Provide the (x, y) coordinate of the cell's center where the given text is located.  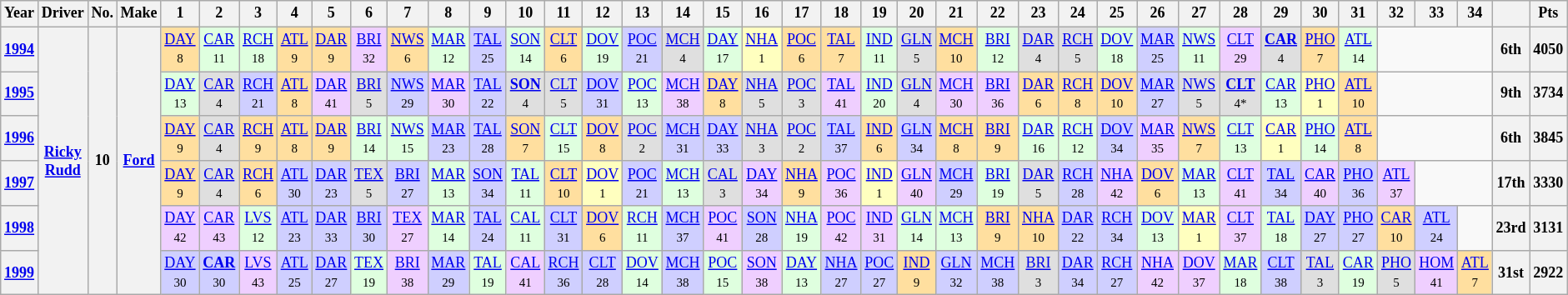
CAR13 (1281, 94)
MCH37 (683, 228)
TEX27 (407, 228)
1997 (20, 183)
27 (1199, 13)
GLN40 (917, 183)
GLN14 (917, 228)
TAL41 (841, 94)
CAL41 (525, 272)
CAL11 (525, 228)
TAL28 (488, 138)
8 (448, 13)
POC15 (723, 272)
NHA1 (762, 49)
DAR4 (1039, 49)
RCH11 (642, 228)
TAL7 (841, 49)
PHO14 (1320, 138)
RCH5 (1077, 49)
IND1 (879, 183)
NHA3 (762, 138)
NHA19 (802, 228)
IND9 (917, 272)
BRI19 (998, 183)
26 (1158, 13)
Driver (63, 13)
RCH21 (258, 94)
CLT4* (1240, 94)
LVS43 (258, 272)
SON4 (525, 94)
BRI14 (369, 138)
14 (683, 13)
IND31 (879, 228)
BRI36 (998, 94)
DOV19 (603, 49)
17 (802, 13)
IND6 (879, 138)
NHA27 (841, 272)
DAY30 (180, 272)
RCH9 (258, 138)
Ricky Rudd (63, 161)
ATL25 (294, 272)
MAR25 (1158, 49)
TAL18 (1281, 228)
IND11 (879, 49)
IND20 (879, 94)
NWS11 (1199, 49)
1996 (20, 138)
GLN5 (917, 49)
DAR27 (332, 272)
RCH8 (1077, 94)
TEX19 (369, 272)
DAR41 (332, 94)
28 (1240, 13)
CAR11 (219, 49)
33 (1437, 13)
TAL11 (525, 183)
PHO7 (1320, 49)
DAR34 (1077, 272)
1995 (20, 94)
BRI27 (407, 183)
3845 (1549, 138)
DOV13 (1158, 228)
CLT37 (1240, 228)
ATL10 (1358, 94)
MAR18 (1240, 272)
9th (1510, 94)
TAL34 (1281, 183)
NWS6 (407, 49)
TAL25 (488, 49)
BRI38 (407, 272)
GLN34 (917, 138)
POC27 (879, 272)
CLT13 (1240, 138)
PHO36 (1358, 183)
TAL24 (488, 228)
Pts (1549, 13)
DAR6 (1039, 94)
DAR33 (332, 228)
LVS12 (258, 228)
18 (841, 13)
MCH4 (683, 49)
3734 (1549, 94)
BRI32 (369, 49)
Ford (138, 161)
SON28 (762, 228)
CAR19 (1358, 272)
RCH34 (1117, 228)
RCH36 (564, 272)
TAL3 (1320, 272)
7 (407, 13)
CLT38 (1281, 272)
1994 (20, 49)
TEX5 (369, 183)
CAR1 (1281, 138)
DAY42 (180, 228)
2 (219, 13)
POC36 (841, 183)
MCH29 (956, 183)
CAR30 (219, 272)
DAY27 (1320, 228)
4 (294, 13)
GLN32 (956, 272)
ATL7 (1475, 272)
No. (102, 13)
BRI12 (998, 49)
CLT6 (564, 49)
22 (998, 13)
MCH30 (956, 94)
20 (917, 13)
19 (879, 13)
PHO27 (1358, 228)
ATL24 (1437, 228)
ATL30 (294, 183)
NWS7 (1199, 138)
31st (1510, 272)
SON7 (525, 138)
ATL37 (1396, 183)
30 (1320, 13)
BRI30 (369, 228)
3 (258, 13)
MAR14 (448, 228)
DAR5 (1039, 183)
24 (1077, 13)
3131 (1549, 228)
16 (762, 13)
DOV37 (1199, 272)
31 (1358, 13)
Year (20, 13)
ATL14 (1358, 49)
RCH18 (258, 49)
RCH12 (1077, 138)
CAR43 (219, 228)
CLT29 (1240, 49)
DOV14 (642, 272)
DOV31 (603, 94)
POC41 (723, 228)
DAR22 (1077, 228)
CLT5 (564, 94)
DAR16 (1039, 138)
MCH31 (683, 138)
CLT31 (564, 228)
DOV34 (1117, 138)
POC3 (802, 94)
PHO5 (1396, 272)
CAR40 (1320, 183)
DAY34 (762, 183)
17th (1510, 183)
4050 (1549, 49)
Make (138, 13)
MCH10 (956, 49)
SON34 (488, 183)
POC6 (802, 49)
TAL22 (488, 94)
3330 (1549, 183)
GLN4 (917, 94)
NWS29 (407, 94)
PHO1 (1320, 94)
MAR23 (448, 138)
MAR12 (448, 49)
CAL3 (723, 183)
15 (723, 13)
RCH27 (1117, 272)
21 (956, 13)
CLT10 (564, 183)
POC42 (841, 228)
29 (1281, 13)
TAL19 (488, 272)
11 (564, 13)
CAR10 (1396, 228)
32 (1396, 13)
NHA9 (802, 183)
HOM41 (1437, 272)
6 (369, 13)
MAR27 (1158, 94)
12 (603, 13)
DAR23 (332, 183)
MAR30 (448, 94)
RCH28 (1077, 183)
SON14 (525, 49)
1999 (20, 272)
ATL23 (294, 228)
1998 (20, 228)
13 (642, 13)
BRI5 (369, 94)
ATL9 (294, 49)
DAY33 (723, 138)
23rd (1510, 228)
DOV18 (1117, 49)
POC13 (642, 94)
SON38 (762, 272)
NWS15 (407, 138)
MAR1 (1199, 228)
CLT15 (564, 138)
CLT41 (1240, 183)
25 (1117, 13)
RCH6 (258, 183)
DOV8 (603, 138)
DOV10 (1117, 94)
MAR35 (1158, 138)
2922 (1549, 272)
MAR29 (448, 272)
TAL37 (841, 138)
5 (332, 13)
NHA10 (1039, 228)
34 (1475, 13)
DOV1 (603, 183)
23 (1039, 13)
DAY17 (723, 49)
1 (180, 13)
9 (488, 13)
NHA5 (762, 94)
NWS5 (1199, 94)
CLT28 (603, 272)
BRI3 (1039, 272)
MCH8 (956, 138)
